Search for the cell housing the specified text and yield its [X, Y] center coordinate. 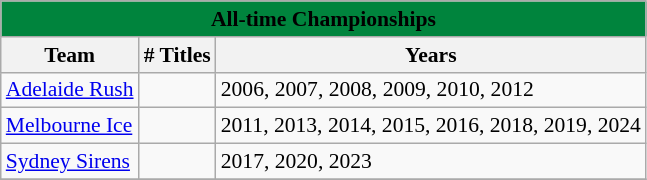
Melbourne Ice [70, 126]
2006, 2007, 2008, 2009, 2010, 2012 [431, 90]
All-time Championships [324, 19]
2011, 2013, 2014, 2015, 2016, 2018, 2019, 2024 [431, 126]
Years [431, 55]
Team [70, 55]
# Titles [178, 55]
Adelaide Rush [70, 90]
2017, 2020, 2023 [431, 162]
Sydney Sirens [70, 162]
